Output the (X, Y) coordinate of the center of the cell containing the given text.  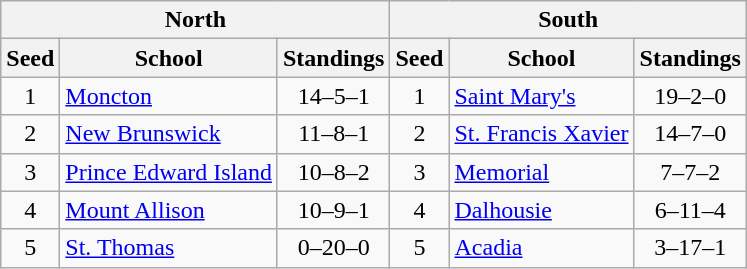
Moncton (169, 96)
11–8–1 (333, 134)
14–7–0 (690, 134)
New Brunswick (169, 134)
Acadia (542, 248)
South (568, 20)
7–7–2 (690, 172)
6–11–4 (690, 210)
14–5–1 (333, 96)
19–2–0 (690, 96)
10–9–1 (333, 210)
0–20–0 (333, 248)
Prince Edward Island (169, 172)
3–17–1 (690, 248)
Memorial (542, 172)
Mount Allison (169, 210)
North (196, 20)
St. Francis Xavier (542, 134)
St. Thomas (169, 248)
Saint Mary's (542, 96)
10–8–2 (333, 172)
Dalhousie (542, 210)
